Find where the given text appears and provide that cell's center as (X, Y) coordinate. 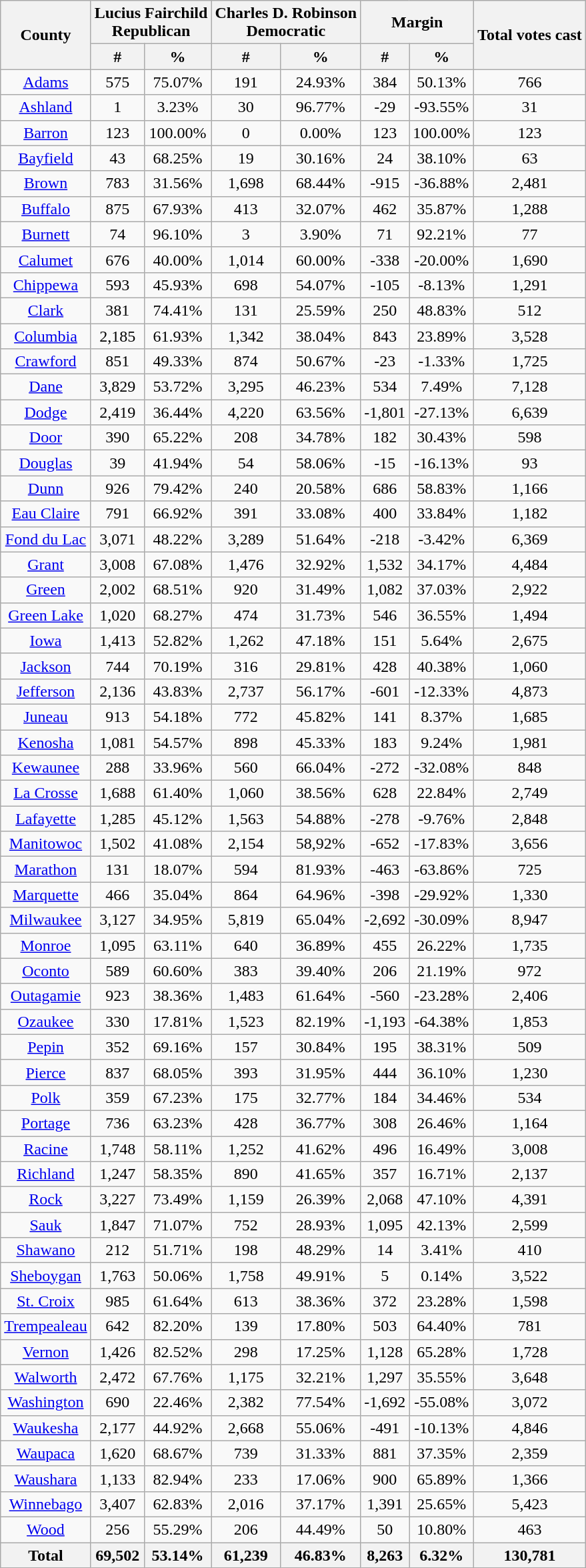
2,177 (117, 1428)
41.62% (321, 1148)
68.27% (177, 615)
130,781 (530, 1555)
781 (530, 1326)
383 (246, 971)
2,749 (530, 793)
393 (246, 1072)
-23 (385, 362)
St. Croix (45, 1301)
560 (246, 768)
7,128 (530, 387)
Eau Claire (45, 514)
1,247 (117, 1174)
1,020 (117, 615)
Barron (45, 133)
33.84% (441, 514)
1,014 (246, 260)
43 (117, 158)
61.40% (177, 793)
851 (117, 362)
4,846 (530, 1428)
593 (117, 285)
38.10% (441, 158)
2,185 (117, 336)
686 (385, 488)
3.90% (321, 234)
463 (530, 1529)
32.92% (321, 564)
34.78% (321, 438)
1,288 (530, 209)
32.77% (321, 1098)
La Crosse (45, 793)
65.22% (177, 438)
848 (530, 768)
18.07% (177, 869)
898 (246, 743)
Juneau (45, 717)
-32.08% (441, 768)
316 (246, 666)
1,847 (117, 1225)
985 (117, 1301)
208 (246, 438)
Jackson (45, 666)
1,598 (530, 1301)
-218 (385, 539)
-29 (385, 107)
3,295 (246, 387)
37.03% (441, 590)
7.49% (441, 387)
5 (385, 1276)
2,359 (530, 1453)
68.05% (177, 1072)
Waushara (45, 1479)
594 (246, 869)
9.24% (441, 743)
69,502 (117, 1555)
455 (385, 945)
33.08% (321, 514)
74.41% (177, 310)
-272 (385, 768)
39.40% (321, 971)
2,922 (530, 590)
1,166 (530, 488)
184 (385, 1098)
31.56% (177, 183)
23.28% (441, 1301)
20.58% (321, 488)
1,128 (385, 1352)
-652 (385, 844)
56.17% (321, 691)
1,728 (530, 1352)
17.25% (321, 1352)
Douglas (45, 463)
-9.76% (441, 819)
-915 (385, 183)
31.95% (321, 1072)
-560 (385, 996)
1,748 (117, 1148)
1,688 (117, 793)
36.77% (321, 1123)
2,406 (530, 996)
676 (117, 260)
5,819 (246, 920)
642 (117, 1326)
3 (246, 234)
466 (117, 895)
65.04% (321, 920)
54.88% (321, 819)
16.49% (441, 1148)
63.23% (177, 1123)
1,330 (530, 895)
6.32% (441, 1555)
31 (530, 107)
42.13% (441, 1225)
67.93% (177, 209)
1,342 (246, 336)
-29.92% (441, 895)
0 (246, 133)
-10.13% (441, 1428)
3,072 (530, 1403)
1,685 (530, 717)
1,483 (246, 996)
77 (530, 234)
Ashland (45, 107)
575 (117, 82)
45.82% (321, 717)
598 (530, 438)
2,136 (117, 691)
22.84% (441, 793)
50.06% (177, 1276)
Lafayette (45, 819)
8.37% (441, 717)
17.80% (321, 1326)
43.83% (177, 691)
58.83% (441, 488)
Ozaukee (45, 1022)
1,366 (530, 1479)
4,873 (530, 691)
1,182 (530, 514)
-601 (385, 691)
63.56% (321, 412)
67.08% (177, 564)
36.89% (321, 945)
24 (385, 158)
54.57% (177, 743)
1,175 (246, 1377)
Fond du Lac (45, 539)
195 (385, 1047)
Richland (45, 1174)
739 (246, 1453)
1,230 (530, 1072)
391 (246, 514)
-15 (385, 463)
-12.33% (441, 691)
920 (246, 590)
47.10% (441, 1200)
75.07% (177, 82)
Marquette (45, 895)
843 (385, 336)
60.00% (321, 260)
1,391 (385, 1504)
30 (246, 107)
38.56% (321, 793)
1,758 (246, 1276)
-20.00% (441, 260)
256 (117, 1529)
Waupaca (45, 1453)
41.08% (177, 844)
1,502 (117, 844)
Clark (45, 310)
71 (385, 234)
39 (117, 463)
Sauk (45, 1225)
151 (385, 641)
1,763 (117, 1276)
Lucius FairchildRepublican (151, 23)
-2,692 (385, 920)
1,494 (530, 615)
Polk (45, 1098)
36.55% (441, 615)
8,947 (530, 920)
Burnett (45, 234)
-338 (385, 260)
3,289 (246, 539)
-23.28% (441, 996)
51.64% (321, 539)
50.67% (321, 362)
Door (45, 438)
698 (246, 285)
1,133 (117, 1479)
34.95% (177, 920)
881 (385, 1453)
82.20% (177, 1326)
1,476 (246, 564)
1,252 (246, 1148)
3,071 (117, 539)
900 (385, 1479)
1,523 (246, 1022)
28.93% (321, 1225)
Vernon (45, 1352)
640 (246, 945)
752 (246, 1225)
35.87% (441, 209)
70.19% (177, 666)
45.93% (177, 285)
589 (117, 971)
50.13% (441, 82)
Walworth (45, 1377)
4,391 (530, 1200)
0.00% (321, 133)
1,725 (530, 362)
82.94% (177, 1479)
926 (117, 488)
352 (117, 1047)
68.51% (177, 590)
Bayfield (45, 158)
68.67% (177, 1453)
744 (117, 666)
58.11% (177, 1148)
45.33% (321, 743)
10.80% (441, 1529)
48.29% (321, 1250)
141 (385, 717)
1,620 (117, 1453)
County (45, 35)
923 (117, 996)
Milwaukee (45, 920)
Jefferson (45, 691)
40.00% (177, 260)
30.16% (321, 158)
Kewaunee (45, 768)
Marathon (45, 869)
0.14% (441, 1276)
96.77% (321, 107)
1,532 (385, 564)
48.83% (441, 310)
24.93% (321, 82)
1,413 (117, 641)
65.28% (441, 1352)
Margin (417, 23)
-463 (385, 869)
44.49% (321, 1529)
298 (246, 1352)
58,92% (321, 844)
45.12% (177, 819)
503 (385, 1326)
5.64% (441, 641)
37.17% (321, 1504)
71.07% (177, 1225)
69.16% (177, 1047)
381 (117, 310)
36.44% (177, 412)
Charles D. RobinsonDemocratic (286, 23)
8,263 (385, 1555)
26.46% (441, 1123)
54.07% (321, 285)
913 (117, 717)
837 (117, 1072)
3,528 (530, 336)
-93.55% (441, 107)
51.71% (177, 1250)
-30.09% (441, 920)
54.18% (177, 717)
308 (385, 1123)
4,484 (530, 564)
1,735 (530, 945)
1,285 (117, 819)
Total (45, 1555)
2,481 (530, 183)
32.07% (321, 209)
Buffalo (45, 209)
Green Lake (45, 615)
512 (530, 310)
5,423 (530, 1504)
372 (385, 1301)
47.18% (321, 641)
25.59% (321, 310)
53.14% (177, 1555)
37.35% (441, 1453)
53.72% (177, 387)
874 (246, 362)
1,159 (246, 1200)
791 (117, 514)
17.81% (177, 1022)
17.06% (321, 1479)
-27.13% (441, 412)
3.23% (177, 107)
77.54% (321, 1403)
Kenosha (45, 743)
1,690 (530, 260)
1,164 (530, 1123)
61.93% (177, 336)
3,407 (117, 1504)
Calumet (45, 260)
6,369 (530, 539)
Columbia (45, 336)
Wood (45, 1529)
2,068 (385, 1200)
-55.08% (441, 1403)
62.83% (177, 1504)
1,081 (117, 743)
250 (385, 310)
36.10% (441, 1072)
613 (246, 1301)
3,648 (530, 1377)
68.25% (177, 158)
50 (385, 1529)
-17.83% (441, 844)
25.65% (441, 1504)
233 (246, 1479)
Shawano (45, 1250)
Chippewa (45, 285)
44.92% (177, 1428)
Outagamie (45, 996)
357 (385, 1174)
54 (246, 463)
Dunn (45, 488)
Pierce (45, 1072)
Portage (45, 1123)
Winnebago (45, 1504)
49.91% (321, 1276)
157 (246, 1047)
Waukesha (45, 1428)
Trempealeau (45, 1326)
Green (45, 590)
Dane (45, 387)
890 (246, 1174)
Manitowoc (45, 844)
22.46% (177, 1403)
52.82% (177, 641)
63 (530, 158)
288 (117, 768)
Oconto (45, 971)
783 (117, 183)
359 (117, 1098)
1,981 (530, 743)
2,137 (530, 1174)
66.04% (321, 768)
30.43% (441, 438)
444 (385, 1072)
82.52% (177, 1352)
864 (246, 895)
68.44% (321, 183)
-64.38% (441, 1022)
3,829 (117, 387)
2,016 (246, 1504)
-491 (385, 1428)
3,656 (530, 844)
81.93% (321, 869)
63.11% (177, 945)
41.65% (321, 1174)
766 (530, 82)
79.42% (177, 488)
96.10% (177, 234)
74 (117, 234)
31.73% (321, 615)
19 (246, 158)
-1,692 (385, 1403)
4,220 (246, 412)
41.94% (177, 463)
2,154 (246, 844)
Washington (45, 1403)
21.19% (441, 971)
67.76% (177, 1377)
38.31% (441, 1047)
35.55% (441, 1377)
34.17% (441, 564)
46.23% (321, 387)
Adams (45, 82)
Dodge (45, 412)
6,639 (530, 412)
92.21% (441, 234)
175 (246, 1098)
2,472 (117, 1377)
33.96% (177, 768)
736 (117, 1123)
1,082 (385, 590)
2,599 (530, 1225)
410 (530, 1250)
2,382 (246, 1403)
-3.42% (441, 539)
-278 (385, 819)
46.83% (321, 1555)
30.84% (321, 1047)
66.92% (177, 514)
725 (530, 869)
182 (385, 438)
1,262 (246, 641)
82.19% (321, 1022)
3,522 (530, 1276)
Monroe (45, 945)
1,853 (530, 1022)
2,002 (117, 590)
546 (385, 615)
31.33% (321, 1453)
-16.13% (441, 463)
139 (246, 1326)
55.29% (177, 1529)
474 (246, 615)
2,848 (530, 819)
628 (385, 793)
1,698 (246, 183)
1,297 (385, 1377)
65.89% (441, 1479)
413 (246, 209)
38.04% (321, 336)
49.33% (177, 362)
330 (117, 1022)
Sheboygan (45, 1276)
198 (246, 1250)
67.23% (177, 1098)
972 (530, 971)
462 (385, 209)
-105 (385, 285)
58.06% (321, 463)
Racine (45, 1148)
384 (385, 82)
60.60% (177, 971)
48.22% (177, 539)
29.81% (321, 666)
390 (117, 438)
-398 (385, 895)
2,675 (530, 641)
1 (117, 107)
875 (117, 209)
64.40% (441, 1326)
34.46% (441, 1098)
191 (246, 82)
Iowa (45, 641)
55.06% (321, 1428)
Crawford (45, 362)
58.35% (177, 1174)
73.49% (177, 1200)
3.41% (441, 1250)
2,419 (117, 412)
240 (246, 488)
772 (246, 717)
26.39% (321, 1200)
2,737 (246, 691)
16.71% (441, 1174)
Grant (45, 564)
-1,801 (385, 412)
690 (117, 1403)
3,127 (117, 920)
26.22% (441, 945)
-1,193 (385, 1022)
Total votes cast (530, 35)
3,227 (117, 1200)
-36.88% (441, 183)
-63.86% (441, 869)
1,426 (117, 1352)
35.04% (177, 895)
32.21% (321, 1377)
40.38% (441, 666)
Rock (45, 1200)
1,563 (246, 819)
Brown (45, 183)
-1.33% (441, 362)
509 (530, 1047)
31.49% (321, 590)
-8.13% (441, 285)
400 (385, 514)
496 (385, 1148)
23.89% (441, 336)
14 (385, 1250)
212 (117, 1250)
93 (530, 463)
183 (385, 743)
61,239 (246, 1555)
2,668 (246, 1428)
64.96% (321, 895)
Pepin (45, 1047)
1,291 (530, 285)
